Scan for the cell matching the given text and deliver its (X, Y) coordinate at center. 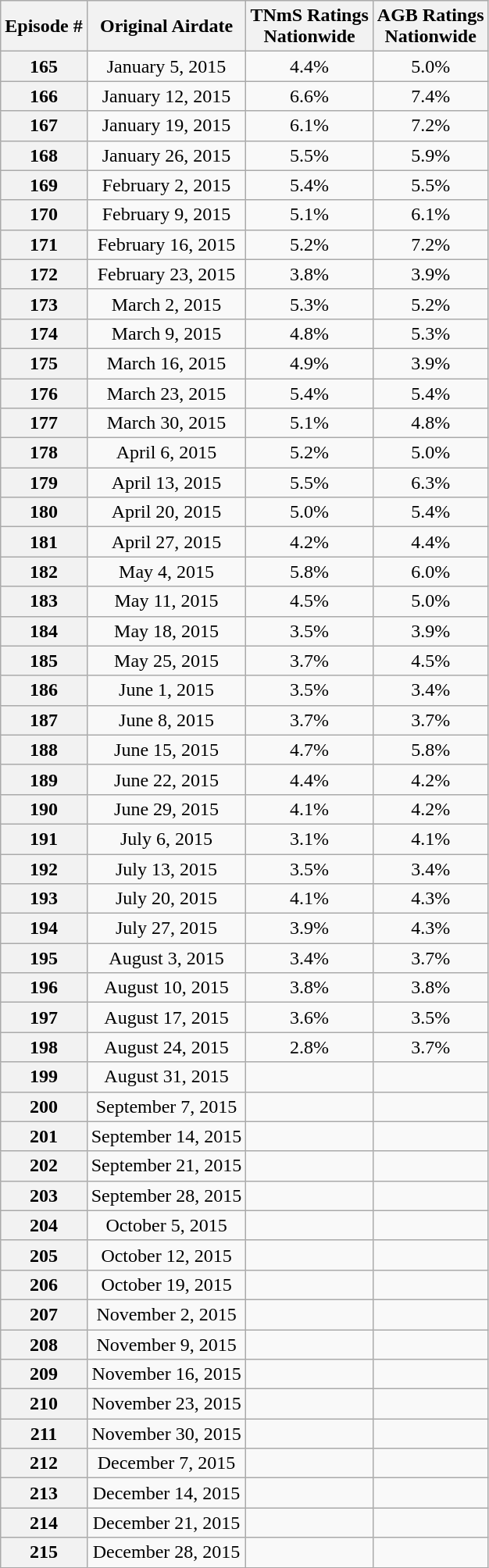
165 (44, 66)
7.4% (430, 96)
208 (44, 1344)
November 16, 2015 (166, 1374)
November 9, 2015 (166, 1344)
168 (44, 155)
December 28, 2015 (166, 1552)
186 (44, 690)
November 30, 2015 (166, 1434)
197 (44, 1017)
October 19, 2015 (166, 1285)
May 18, 2015 (166, 631)
174 (44, 333)
March 2, 2015 (166, 304)
167 (44, 126)
June 1, 2015 (166, 690)
January 12, 2015 (166, 96)
Original Airdate (166, 27)
October 5, 2015 (166, 1225)
April 20, 2015 (166, 512)
October 12, 2015 (166, 1255)
207 (44, 1314)
212 (44, 1463)
187 (44, 720)
173 (44, 304)
177 (44, 423)
June 8, 2015 (166, 720)
TNmS RatingsNationwide (309, 27)
6.3% (430, 483)
213 (44, 1493)
205 (44, 1255)
January 26, 2015 (166, 155)
170 (44, 215)
March 9, 2015 (166, 333)
August 10, 2015 (166, 988)
4.9% (309, 363)
February 2, 2015 (166, 185)
175 (44, 363)
2.8% (309, 1047)
June 29, 2015 (166, 809)
February 16, 2015 (166, 244)
5.9% (430, 155)
192 (44, 869)
210 (44, 1404)
214 (44, 1523)
3.6% (309, 1017)
September 21, 2015 (166, 1166)
200 (44, 1107)
4.7% (309, 750)
January 5, 2015 (166, 66)
September 14, 2015 (166, 1136)
3.1% (309, 839)
191 (44, 839)
203 (44, 1196)
April 13, 2015 (166, 483)
185 (44, 661)
215 (44, 1552)
188 (44, 750)
190 (44, 809)
196 (44, 988)
198 (44, 1047)
176 (44, 393)
195 (44, 958)
Episode # (44, 27)
August 24, 2015 (166, 1047)
May 4, 2015 (166, 572)
169 (44, 185)
December 7, 2015 (166, 1463)
202 (44, 1166)
194 (44, 928)
April 27, 2015 (166, 542)
September 28, 2015 (166, 1196)
March 16, 2015 (166, 363)
172 (44, 274)
June 22, 2015 (166, 779)
171 (44, 244)
November 2, 2015 (166, 1314)
209 (44, 1374)
July 20, 2015 (166, 899)
May 11, 2015 (166, 601)
180 (44, 512)
February 23, 2015 (166, 274)
July 27, 2015 (166, 928)
6.0% (430, 572)
211 (44, 1434)
February 9, 2015 (166, 215)
December 14, 2015 (166, 1493)
January 19, 2015 (166, 126)
July 13, 2015 (166, 869)
183 (44, 601)
November 23, 2015 (166, 1404)
199 (44, 1077)
189 (44, 779)
178 (44, 453)
March 30, 2015 (166, 423)
193 (44, 899)
June 15, 2015 (166, 750)
August 31, 2015 (166, 1077)
May 25, 2015 (166, 661)
206 (44, 1285)
August 3, 2015 (166, 958)
166 (44, 96)
201 (44, 1136)
April 6, 2015 (166, 453)
184 (44, 631)
August 17, 2015 (166, 1017)
182 (44, 572)
September 7, 2015 (166, 1107)
July 6, 2015 (166, 839)
181 (44, 542)
AGB RatingsNationwide (430, 27)
179 (44, 483)
6.6% (309, 96)
204 (44, 1225)
December 21, 2015 (166, 1523)
March 23, 2015 (166, 393)
